Detect which cell encompasses the target text, then output its (X, Y) center coordinate. 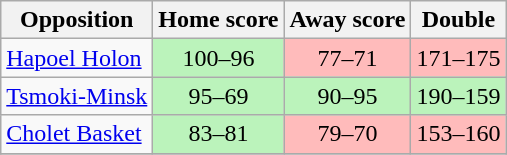
Cholet Basket (77, 134)
153–160 (458, 134)
190–159 (458, 96)
Away score (348, 20)
171–175 (458, 58)
77–71 (348, 58)
100–96 (218, 58)
Opposition (77, 20)
Double (458, 20)
Tsmoki-Minsk (77, 96)
90–95 (348, 96)
79–70 (348, 134)
Home score (218, 20)
95–69 (218, 96)
Hapoel Holon (77, 58)
83–81 (218, 134)
